Extract the [x, y] coordinate from the center of the cell holding the provided text.  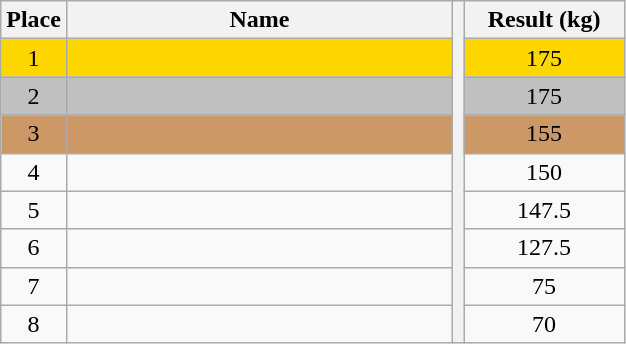
147.5 [544, 210]
4 [34, 172]
Place [34, 20]
2 [34, 96]
5 [34, 210]
127.5 [544, 248]
7 [34, 286]
8 [34, 324]
3 [34, 134]
150 [544, 172]
75 [544, 286]
6 [34, 248]
155 [544, 134]
Result (kg) [544, 20]
70 [544, 324]
Name [259, 20]
1 [34, 58]
